From the cell containing the given text, extract its center point as (x, y) coordinate. 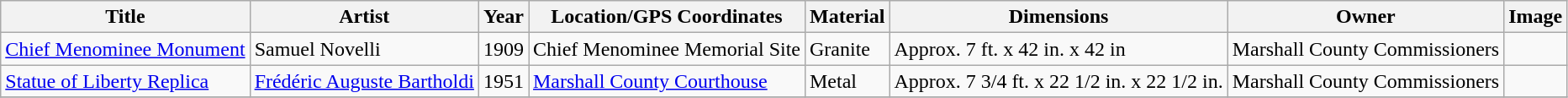
Dimensions (1059, 17)
Image (1535, 17)
Year (503, 17)
Statue of Liberty Replica (125, 81)
Metal (847, 81)
1951 (503, 81)
Title (125, 17)
Chief Menominee Memorial Site (666, 49)
1909 (503, 49)
Owner (1365, 17)
Approx. 7 ft. x 42 in. x 42 in (1059, 49)
Material (847, 17)
Samuel Novelli (364, 49)
Frédéric Auguste Bartholdi (364, 81)
Location/GPS Coordinates (666, 17)
Chief Menominee Monument (125, 49)
Marshall County Courthouse (666, 81)
Approx. 7 3/4 ft. x 22 1/2 in. x 22 1/2 in. (1059, 81)
Artist (364, 17)
Granite (847, 49)
